Return the (x, y) coordinate for the center point of the cell that contains the specified text.  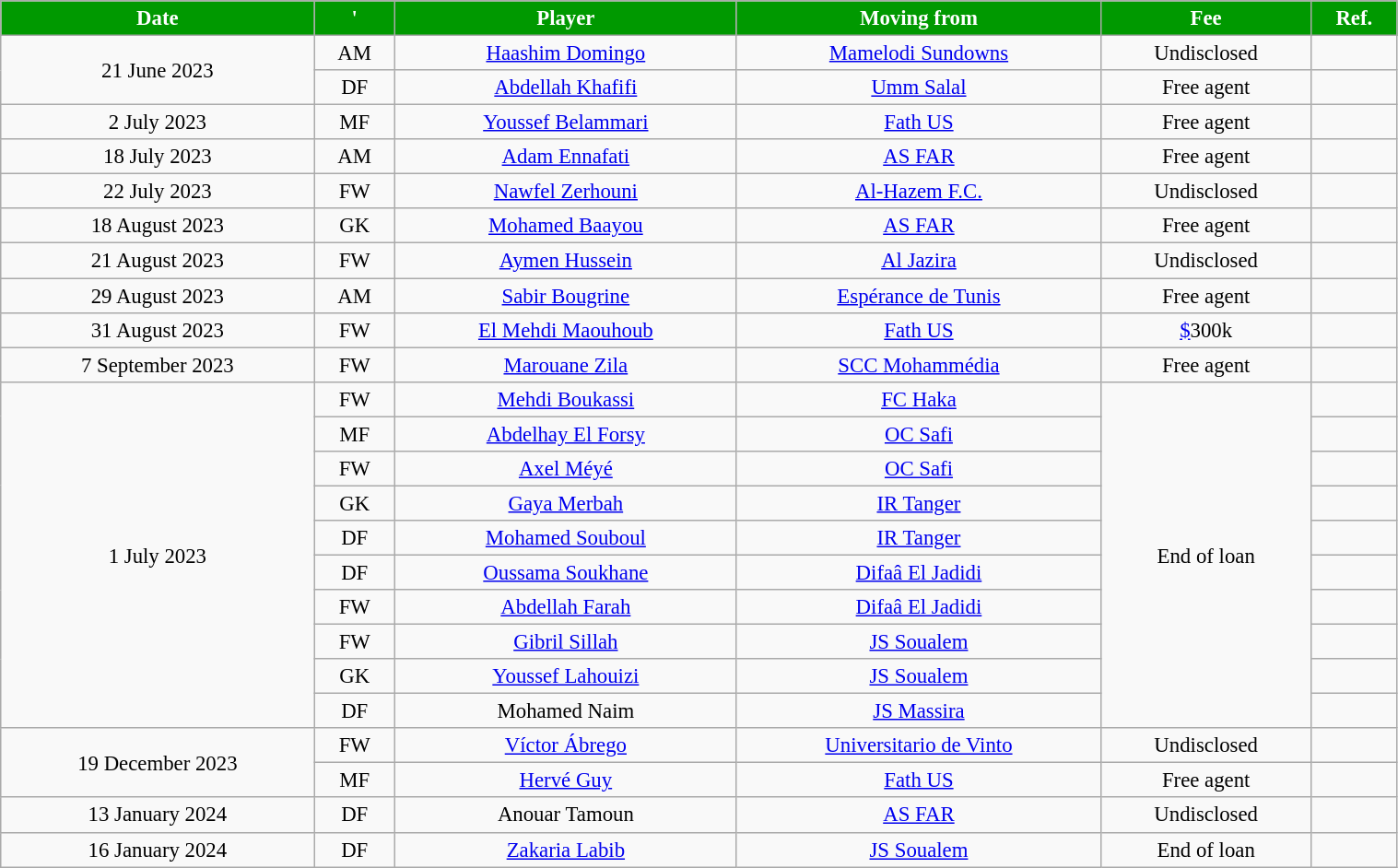
21 August 2023 (158, 261)
Umm Salal (918, 88)
Al-Hazem F.C. (918, 192)
Mohamed Souboul (566, 538)
Hervé Guy (566, 780)
Player (566, 18)
Anouar Tamoun (566, 815)
22 July 2023 (158, 192)
Abdellah Farah (566, 607)
31 August 2023 (158, 330)
SCC Mohammédia (918, 365)
Marouane Zila (566, 365)
Mamelodi Sundowns (918, 53)
18 August 2023 (158, 226)
El Mehdi Maouhoub (566, 330)
Youssef Belammari (566, 123)
2 July 2023 (158, 123)
7 September 2023 (158, 365)
Nawfel Zerhouni (566, 192)
Aymen Hussein (566, 261)
Mohamed Naim (566, 711)
Abdellah Khafifi (566, 88)
Haashim Domingo (566, 53)
Date (158, 18)
Mohamed Baayou (566, 226)
Moving from (918, 18)
Ref. (1355, 18)
Gaya Merbah (566, 503)
Fee (1206, 18)
Youssef Lahouizi (566, 676)
Adam Ennafati (566, 157)
JS Massira (918, 711)
Espérance de Tunis (918, 296)
Mehdi Boukassi (566, 399)
19 December 2023 (158, 763)
1 July 2023 (158, 555)
Zakaria Labib (566, 850)
Universitario de Vinto (918, 745)
$300k (1206, 330)
13 January 2024 (158, 815)
Víctor Ábrego (566, 745)
FC Haka (918, 399)
16 January 2024 (158, 850)
Sabir Bougrine (566, 296)
' (355, 18)
Oussama Soukhane (566, 572)
29 August 2023 (158, 296)
Axel Méyé (566, 469)
18 July 2023 (158, 157)
Al Jazira (918, 261)
Gibril Sillah (566, 642)
Abdelhay El Forsy (566, 434)
21 June 2023 (158, 70)
